Output the [X, Y] coordinate of the center of the cell containing the given text.  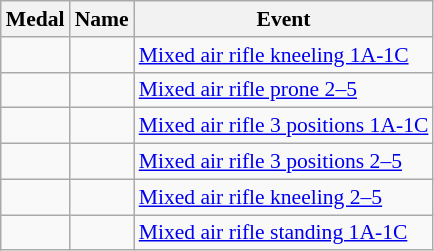
Mixed air rifle standing 1A-1C [284, 233]
Mixed air rifle kneeling 2–5 [284, 197]
Name [102, 19]
Mixed air rifle kneeling 1A-1C [284, 55]
Event [284, 19]
Mixed air rifle 3 positions 2–5 [284, 162]
Mixed air rifle 3 positions 1A-1C [284, 126]
Medal [36, 19]
Mixed air rifle prone 2–5 [284, 90]
